Extract the [x, y] coordinate from the center of the cell holding the provided text.  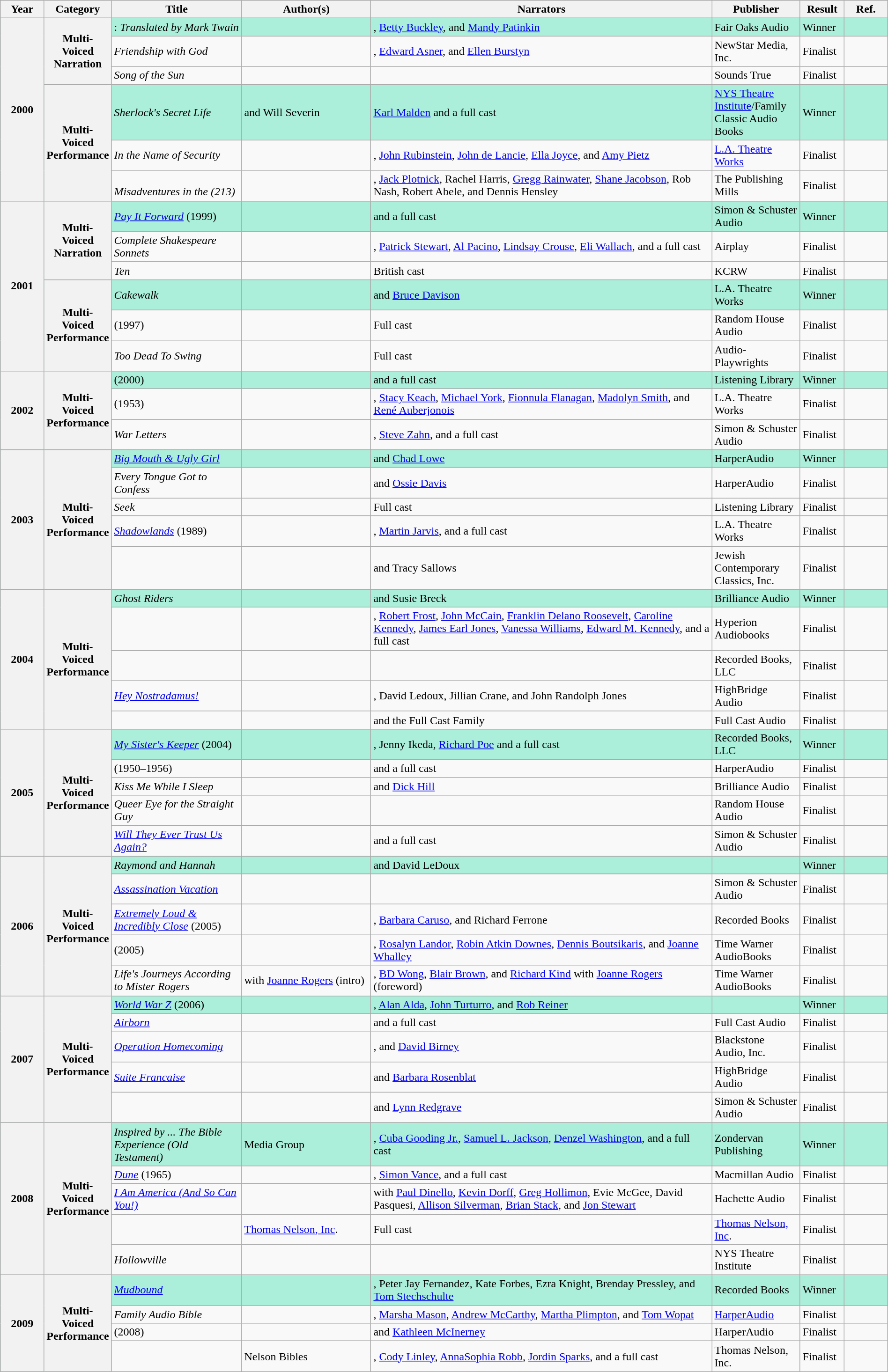
, Marsha Mason, Andrew McCarthy, Martha Plimpton, and Tom Wopat [541, 1314]
, Martin Jarvis, and a full cast [541, 531]
Every Tongue Got to Confess [177, 483]
Year [22, 9]
, Barbara Caruso, and Richard Ferrone [541, 919]
Jewish Contemporary Classics, Inc. [756, 568]
Extremely Loud & Incredibly Close (2005) [177, 919]
, Peter Jay Fernandez, Kate Forbes, Ezra Knight, Brenday Pressley, and Tom Stechschulte [541, 1290]
Dune (1965) [177, 1174]
and Susie Breck [541, 598]
2008 [22, 1198]
NYS Theatre Institute/Family Classic Audio Books [756, 112]
Airplay [756, 246]
and Bruce Davison [541, 295]
Audio-Playwrights [756, 356]
World War Z (2006) [177, 1005]
and Chad Lowe [541, 459]
Blackstone Audio, Inc. [756, 1047]
2007 [22, 1059]
(2005) [177, 950]
Kiss Me While I Sleep [177, 786]
Seek [177, 507]
Zondervan Publishing [756, 1144]
, Cuba Gooding Jr., Samuel L. Jackson, Denzel Washington, and a full cast [541, 1144]
(2000) [177, 380]
Ref. [866, 9]
, Betty Buckley, and Mandy Patinkin [541, 27]
Hey Nostradamus! [177, 696]
Friendship with God [177, 51]
2009 [22, 1323]
Assassination Vacation [177, 889]
, Stacy Keach, Michael York, Fionnula Flanagan, Madolyn Smith, and René Auberjonois [541, 404]
The Publishing Mills [756, 185]
and the Full Cast Family [541, 720]
In the Name of Security [177, 155]
Category [78, 9]
2006 [22, 926]
, Alan Alda, John Turturro, and Rob Reiner [541, 1005]
Will They Ever Trust Us Again? [177, 841]
Song of the Sun [177, 75]
, Rosalyn Landor, Robin Atkin Downes, Dennis Boutsikaris, and Joanne Whalley [541, 950]
, Simon Vance, and a full cast [541, 1174]
Shadowlands (1989) [177, 531]
, Steve Zahn, and a full cast [541, 434]
Hachette Audio [756, 1198]
Ghost Riders [177, 598]
and Will Severin [306, 112]
Family Audio Bible [177, 1314]
, Robert Frost, John McCain, Franklin Delano Roosevelt, Caroline Kennedy, James Earl Jones, Vanessa Williams, Edward M. Kennedy, and a full cast [541, 629]
Fair Oaks Audio [756, 27]
Sounds True [756, 75]
NYS Theatre Institute [756, 1260]
Narrators [541, 9]
Airborn [177, 1022]
Publisher [756, 9]
and Ossie Davis [541, 483]
with Paul Dinello, Kevin Dorff, Greg Hollimon, Evie McGee, David Pasquesi, Allison Silverman, Brian Stack, and Jon Stewart [541, 1198]
Title [177, 9]
and Barbara Rosenblat [541, 1077]
(2008) [177, 1332]
2004 [22, 659]
2002 [22, 411]
Karl Malden and a full cast [541, 112]
Complete Shakespeare Sonnets [177, 246]
with Joanne Rogers (intro) [306, 980]
Big Mouth & Ugly Girl [177, 459]
Cakewalk [177, 295]
2003 [22, 520]
My Sister's Keeper (2004) [177, 744]
Life's Journeys According to Mister Rogers [177, 980]
Media Group [306, 1144]
Pay It Forward (1999) [177, 216]
War Letters [177, 434]
Raymond and Hannah [177, 865]
Mudbound [177, 1290]
Misadventures in the (213) [177, 185]
2005 [22, 792]
, John Rubinstein, John de Lancie, Ella Joyce, and Amy Pietz [541, 155]
, Patrick Stewart, Al Pacino, Lindsay Crouse, Eli Wallach, and a full cast [541, 246]
KCRW [756, 271]
, BD Wong, Blair Brown, and Richard Kind with Joanne Rogers (foreword) [541, 980]
Too Dead To Swing [177, 356]
: Translated by Mark Twain [177, 27]
Suite Francaise [177, 1077]
, and David Birney [541, 1047]
Hyperion Audiobooks [756, 629]
NewStar Media, Inc. [756, 51]
British cast [541, 271]
I Am America (And So Can You!) [177, 1198]
Hollowville [177, 1260]
Ten [177, 271]
(1953) [177, 404]
(1997) [177, 325]
Author(s) [306, 9]
and Lynn Redgrave [541, 1108]
and Tracy Sallows [541, 568]
Sherlock's Secret Life [177, 112]
and Kathleen McInerney [541, 1332]
Result [822, 9]
Queer Eye for the Straight Guy [177, 811]
Inspired by ... The Bible Experience (Old Testament) [177, 1144]
2000 [22, 110]
, Jack Plotnick, Rachel Harris, Gregg Rainwater, Shane Jacobson, Rob Nash, Robert Abele, and Dennis Hensley [541, 185]
, Cody Linley, AnnaSophia Robb, Jordin Sparks, and a full cast [541, 1357]
, Edward Asner, and Ellen Burstyn [541, 51]
2001 [22, 286]
(1950–1956) [177, 768]
Operation Homecoming [177, 1047]
and David LeDoux [541, 865]
, David Ledoux, Jillian Crane, and John Randolph Jones [541, 696]
and Dick Hill [541, 786]
, Jenny Ikeda, Richard Poe and a full cast [541, 744]
Nelson Bibles [306, 1357]
Macmillan Audio [756, 1174]
